Find where the given text appears and provide that cell's center as (X, Y) coordinate. 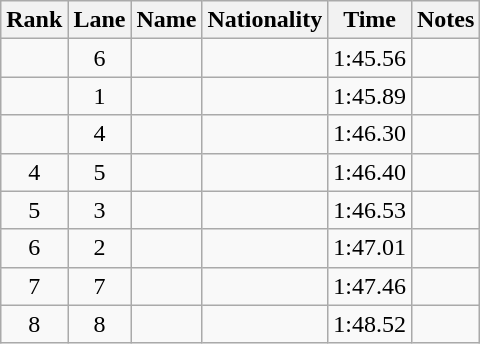
1 (100, 96)
1:46.53 (370, 210)
1:47.46 (370, 286)
1:46.40 (370, 172)
1:47.01 (370, 248)
Rank (34, 20)
3 (100, 210)
Nationality (265, 20)
Name (166, 20)
1:48.52 (370, 324)
1:45.89 (370, 96)
2 (100, 248)
Lane (100, 20)
Notes (445, 20)
1:45.56 (370, 58)
Time (370, 20)
1:46.30 (370, 134)
